For the text-containing cell, return its midpoint in [x, y] coordinate format. 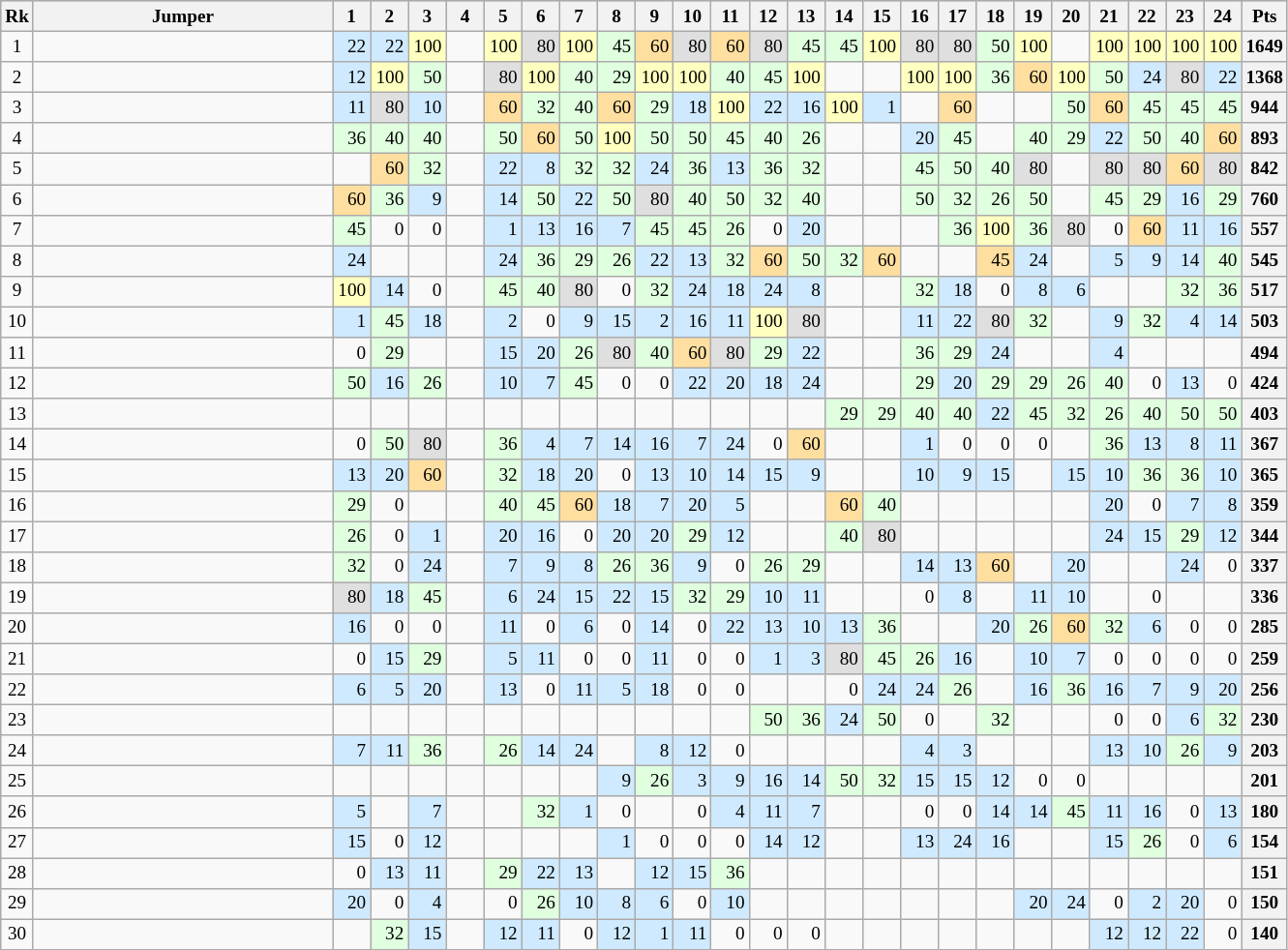
Pts [1265, 16]
30 [17, 935]
336 [1265, 598]
151 [1265, 873]
230 [1265, 720]
344 [1265, 536]
27 [17, 843]
256 [1265, 690]
517 [1265, 291]
944 [1265, 107]
1649 [1265, 46]
25 [17, 782]
Jumper [182, 16]
403 [1265, 414]
203 [1265, 751]
367 [1265, 445]
365 [1265, 475]
337 [1265, 567]
285 [1265, 628]
180 [1265, 812]
545 [1265, 261]
359 [1265, 506]
842 [1265, 169]
140 [1265, 935]
201 [1265, 782]
494 [1265, 353]
28 [17, 873]
503 [1265, 322]
154 [1265, 843]
1368 [1265, 77]
150 [1265, 904]
760 [1265, 199]
893 [1265, 138]
424 [1265, 383]
259 [1265, 659]
557 [1265, 230]
Rk [17, 16]
